Search for the cell housing the specified text and yield its [X, Y] center coordinate. 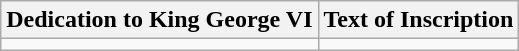
Text of Inscription [418, 20]
Dedication to King George VI [160, 20]
